Pinpoint the cell where the given text exists, returning its [x, y] midpoint coordinate. 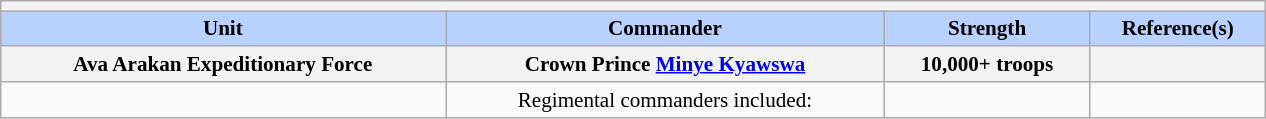
Commander [666, 28]
Regimental commanders included: [666, 100]
10,000+ troops [986, 64]
Strength [986, 28]
Ava Arakan Expeditionary Force [222, 64]
Crown Prince Minye Kyawswa [666, 64]
Reference(s) [1178, 28]
Unit [222, 28]
